Output the [X, Y] coordinate of the center of the cell containing the given text.  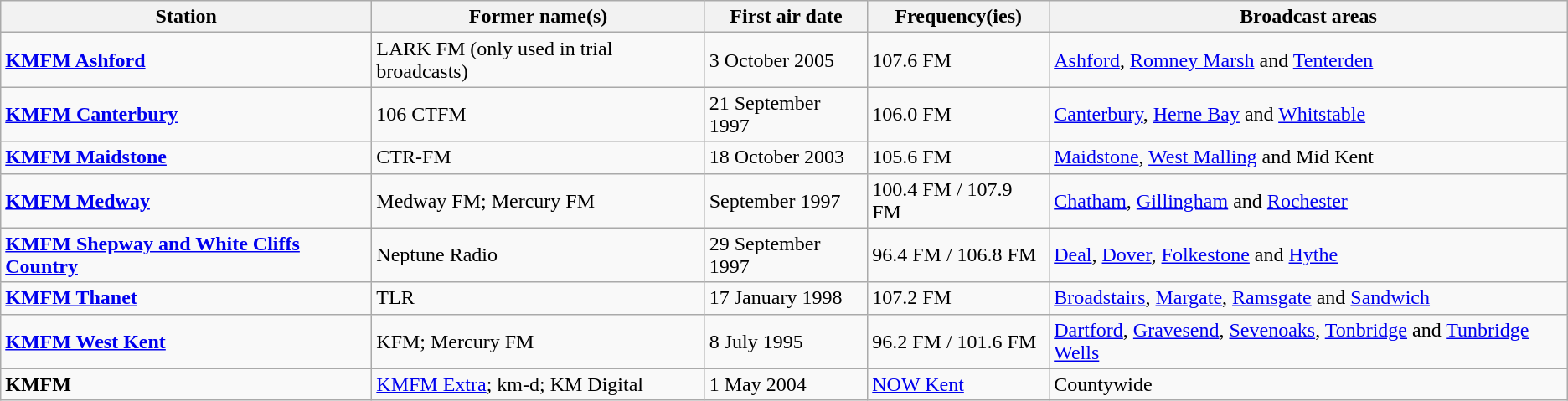
KMFM [186, 384]
Deal, Dover, Folkestone and Hythe [1308, 254]
Ashford, Romney Marsh and Tenterden [1308, 60]
Countywide [1308, 384]
CTR-FM [538, 157]
TLR [538, 298]
Former name(s) [538, 17]
Chatham, Gillingham and Rochester [1308, 201]
KMFM Shepway and White Cliffs Country [186, 254]
Broadcast areas [1308, 17]
KMFM Extra; km-d; KM Digital [538, 384]
100.4 FM / 107.9 FM [958, 201]
First air date [786, 17]
107.2 FM [958, 298]
105.6 FM [958, 157]
KFM; Mercury FM [538, 342]
107.6 FM [958, 60]
Frequency(ies) [958, 17]
KMFM Maidstone [186, 157]
Canterbury, Herne Bay and Whitstable [1308, 114]
September 1997 [786, 201]
17 January 1998 [786, 298]
1 May 2004 [786, 384]
96.4 FM / 106.8 FM [958, 254]
KMFM Thanet [186, 298]
Medway FM; Mercury FM [538, 201]
KMFM West Kent [186, 342]
3 October 2005 [786, 60]
KMFM Canterbury [186, 114]
Broadstairs, Margate, Ramsgate and Sandwich [1308, 298]
106.0 FM [958, 114]
21 September 1997 [786, 114]
LARK FM (only used in trial broadcasts) [538, 60]
Station [186, 17]
Maidstone, West Malling and Mid Kent [1308, 157]
KMFM Ashford [186, 60]
96.2 FM / 101.6 FM [958, 342]
8 July 1995 [786, 342]
18 October 2003 [786, 157]
Dartford, Gravesend, Sevenoaks, Tonbridge and Tunbridge Wells [1308, 342]
29 September 1997 [786, 254]
NOW Kent [958, 384]
Neptune Radio [538, 254]
106 CTFM [538, 114]
KMFM Medway [186, 201]
